Identify which cell holds the provided text, then report its [x, y] central coordinate. 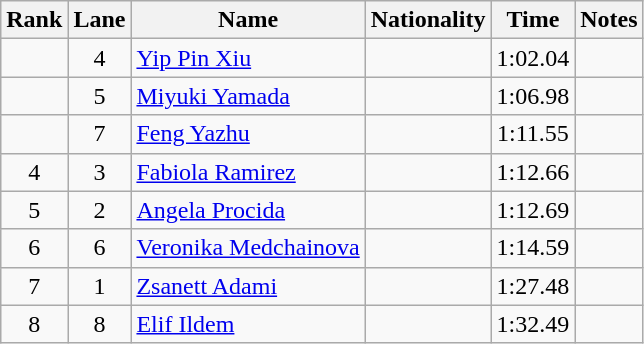
1:11.55 [533, 134]
Nationality [428, 20]
Angela Procida [248, 210]
2 [100, 210]
1:12.66 [533, 172]
1:14.59 [533, 248]
Notes [609, 20]
Yip Pin Xiu [248, 58]
Time [533, 20]
1:27.48 [533, 286]
Fabiola Ramirez [248, 172]
1:32.49 [533, 324]
Zsanett Adami [248, 286]
Veronika Medchainova [248, 248]
1:06.98 [533, 96]
Lane [100, 20]
Rank [34, 20]
1:02.04 [533, 58]
Feng Yazhu [248, 134]
Name [248, 20]
1 [100, 286]
Miyuki Yamada [248, 96]
3 [100, 172]
1:12.69 [533, 210]
Elif Ildem [248, 324]
